Return the [x, y] coordinate for the center point of the cell that contains the specified text.  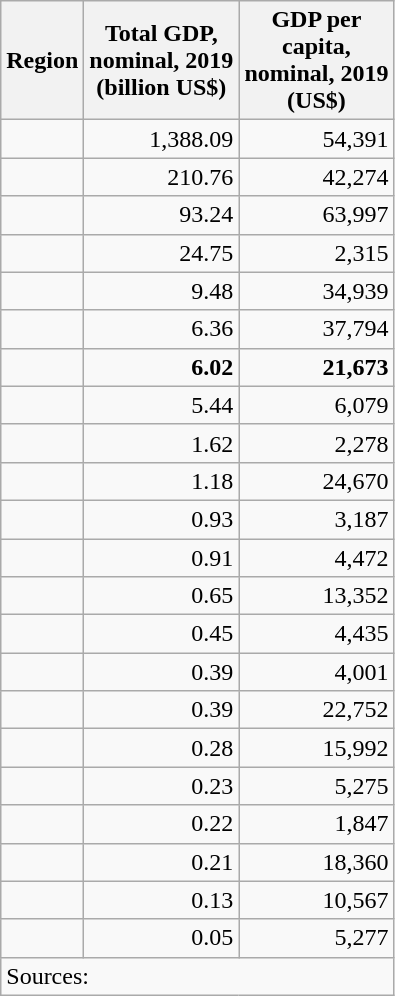
0.45 [162, 634]
15,992 [316, 748]
22,752 [316, 710]
1.18 [162, 481]
21,673 [316, 367]
0.22 [162, 824]
9.48 [162, 291]
34,939 [316, 291]
0.23 [162, 786]
1.62 [162, 443]
210.76 [162, 177]
63,997 [316, 215]
6,079 [316, 405]
5,277 [316, 938]
6.36 [162, 329]
93.24 [162, 215]
18,360 [316, 862]
5.44 [162, 405]
10,567 [316, 900]
6.02 [162, 367]
4,472 [316, 557]
37,794 [316, 329]
54,391 [316, 139]
Sources: [198, 976]
1,388.09 [162, 139]
Total GDP, nominal, 2019 (billion US$) [162, 60]
4,435 [316, 634]
0.21 [162, 862]
3,187 [316, 519]
1,847 [316, 824]
0.13 [162, 900]
42,274 [316, 177]
5,275 [316, 786]
0.05 [162, 938]
24,670 [316, 481]
0.91 [162, 557]
13,352 [316, 596]
4,001 [316, 672]
0.65 [162, 596]
0.28 [162, 748]
24.75 [162, 253]
Region [42, 60]
2,315 [316, 253]
2,278 [316, 443]
GDP per capita, nominal, 2019 (US$) [316, 60]
0.93 [162, 519]
